Identify which cell holds the provided text, then report its (x, y) central coordinate. 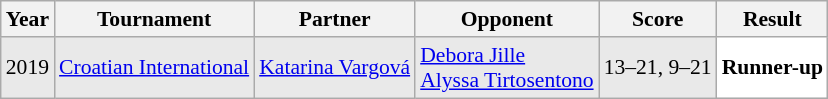
13–21, 9–21 (658, 68)
Result (772, 19)
Debora Jille Alyssa Tirtosentono (506, 68)
Runner-up (772, 68)
Katarina Vargová (334, 68)
Partner (334, 19)
Score (658, 19)
Year (28, 19)
Opponent (506, 19)
2019 (28, 68)
Croatian International (154, 68)
Tournament (154, 19)
